Capture the cell that displays the provided text and extract its [x, y] central coordinate. 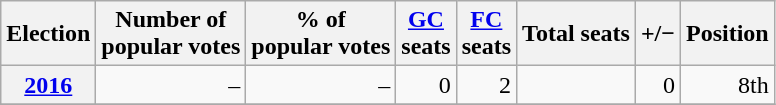
Position [728, 34]
2 [486, 85]
+/− [658, 34]
Election [48, 34]
2016 [48, 85]
8th [728, 85]
Number ofpopular votes [171, 34]
FCseats [486, 34]
Total seats [576, 34]
GCseats [426, 34]
% ofpopular votes [321, 34]
